Search for the cell housing the specified text and yield its [X, Y] center coordinate. 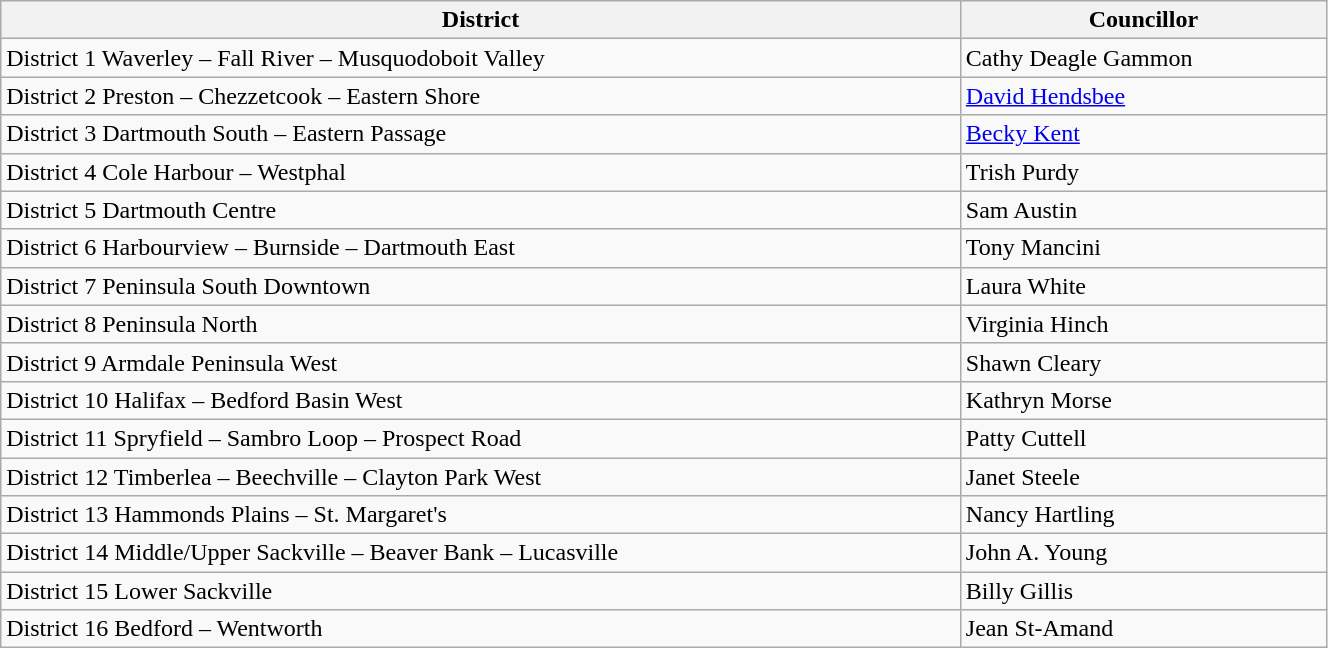
Cathy Deagle Gammon [1143, 58]
Sam Austin [1143, 210]
District 10 Halifax – Bedford Basin West [481, 400]
David Hendsbee [1143, 96]
District 3 Dartmouth South – Eastern Passage [481, 134]
District 1 Waverley – Fall River – Musquodoboit Valley [481, 58]
District 5 Dartmouth Centre [481, 210]
District 12 Timberlea – Beechville – Clayton Park West [481, 477]
Becky Kent [1143, 134]
District 7 Peninsula South Downtown [481, 286]
Shawn Cleary [1143, 362]
District 8 Peninsula North [481, 324]
Laura White [1143, 286]
District 2 Preston – Chezzetcook – Eastern Shore [481, 96]
District 9 Armdale Peninsula West [481, 362]
District 14 Middle/Upper Sackville – Beaver Bank – Lucasville [481, 553]
Jean St-Amand [1143, 629]
District 6 Harbourview – Burnside – Dartmouth East [481, 248]
District 15 Lower Sackville [481, 591]
Councillor [1143, 20]
Nancy Hartling [1143, 515]
Tony Mancini [1143, 248]
Trish Purdy [1143, 172]
District [481, 20]
District 16 Bedford – Wentworth [481, 629]
Janet Steele [1143, 477]
Patty Cuttell [1143, 438]
John A. Young [1143, 553]
Billy Gillis [1143, 591]
District 11 Spryfield – Sambro Loop – Prospect Road [481, 438]
District 13 Hammonds Plains – St. Margaret's [481, 515]
Kathryn Morse [1143, 400]
District 4 Cole Harbour – Westphal [481, 172]
Virginia Hinch [1143, 324]
